Capture the cell that displays the provided text and extract its (X, Y) central coordinate. 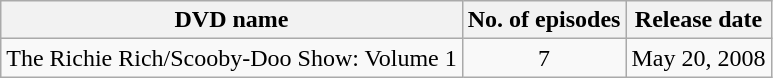
No. of episodes (544, 20)
The Richie Rich/Scooby-Doo Show: Volume 1 (232, 58)
DVD name (232, 20)
May 20, 2008 (698, 58)
7 (544, 58)
Release date (698, 20)
